Return [x, y] of the center of cell containing provided text 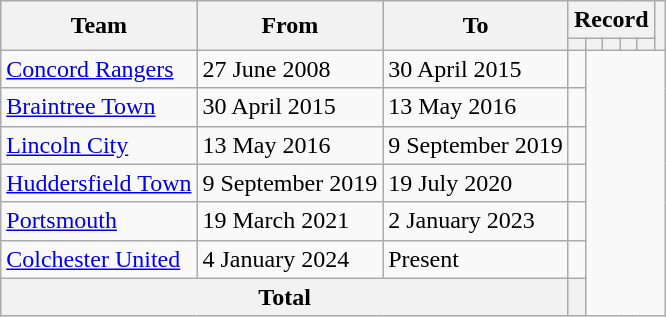
Braintree Town [99, 107]
19 July 2020 [476, 183]
27 June 2008 [290, 69]
Concord Rangers [99, 69]
From [290, 26]
Colchester United [99, 259]
Team [99, 26]
Record [611, 20]
Huddersfield Town [99, 183]
Total [285, 297]
4 January 2024 [290, 259]
Present [476, 259]
To [476, 26]
Portsmouth [99, 221]
2 January 2023 [476, 221]
19 March 2021 [290, 221]
Lincoln City [99, 145]
